Find where the given text appears and provide that cell's center as [X, Y] coordinate. 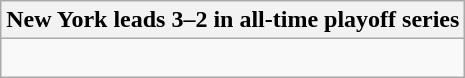
New York leads 3–2 in all-time playoff series [233, 20]
